Capture the cell that displays the provided text and extract its [X, Y] central coordinate. 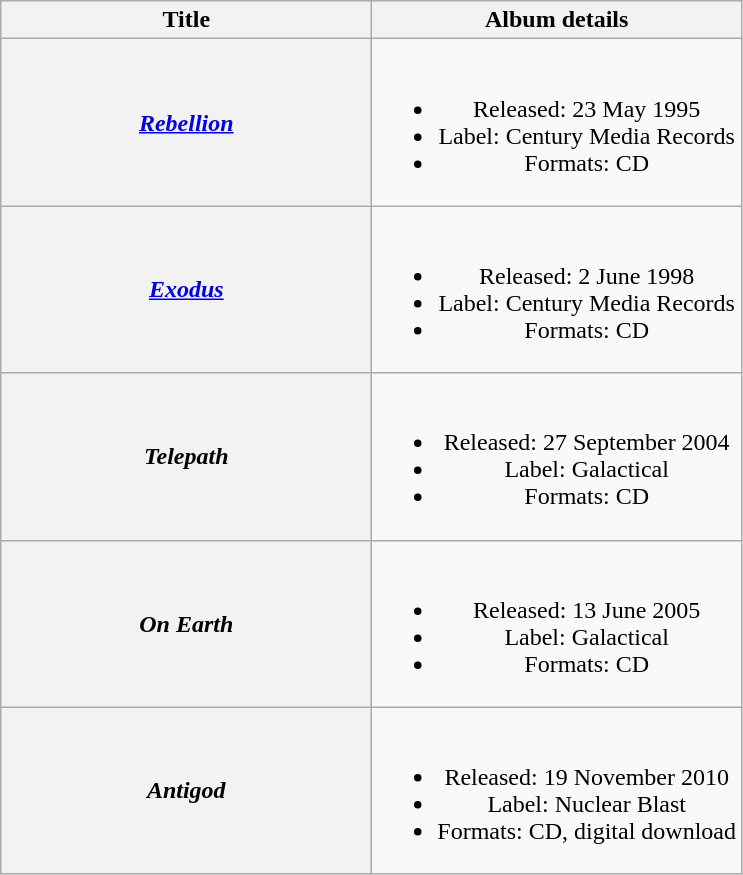
Rebellion [186, 122]
Released: 13 June 2005Label: GalacticalFormats: CD [557, 624]
Exodus [186, 290]
Released: 19 November 2010Label: Nuclear BlastFormats: CD, digital download [557, 790]
On Earth [186, 624]
Released: 27 September 2004Label: GalacticalFormats: CD [557, 456]
Released: 23 May 1995Label: Century Media RecordsFormats: CD [557, 122]
Telepath [186, 456]
Released: 2 June 1998Label: Century Media RecordsFormats: CD [557, 290]
Album details [557, 20]
Antigod [186, 790]
Title [186, 20]
